Return the (X, Y) coordinate for the center point of the cell that contains the specified text.  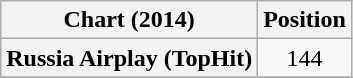
Russia Airplay (TopHit) (130, 58)
Position (305, 20)
Chart (2014) (130, 20)
144 (305, 58)
